Locate the cell with the specified text and output its [x, y] center coordinate. 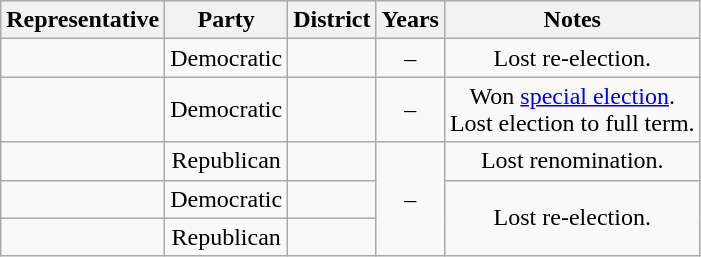
District [332, 20]
Lost renomination. [572, 161]
Years [410, 20]
Notes [572, 20]
Party [226, 20]
Won special election.Lost election to full term. [572, 110]
Representative [83, 20]
